Return [x, y] of the center of cell containing provided text 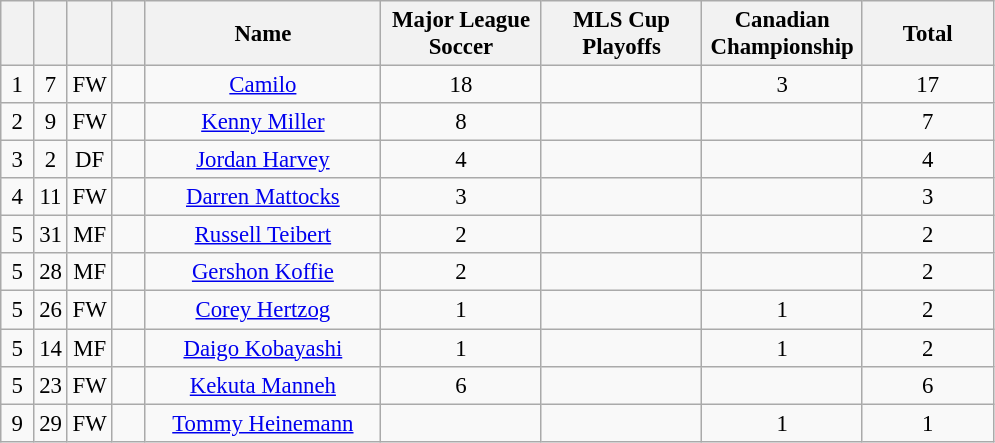
28 [50, 273]
26 [50, 310]
23 [50, 385]
Kenny Miller [263, 122]
MLS Cup Playoffs [622, 34]
8 [462, 122]
Corey Hertzog [263, 310]
Gershon Koffie [263, 273]
Russell Teibert [263, 235]
29 [50, 423]
DF [90, 160]
14 [50, 348]
Camilo [263, 85]
31 [50, 235]
Darren Mattocks [263, 197]
17 [928, 85]
18 [462, 85]
Major League Soccer [462, 34]
Kekuta Manneh [263, 385]
Total [928, 34]
Tommy Heinemann [263, 423]
11 [50, 197]
Canadian Championship [782, 34]
Daigo Kobayashi [263, 348]
Jordan Harvey [263, 160]
Name [263, 34]
